Search for the cell housing the specified text and yield its [X, Y] center coordinate. 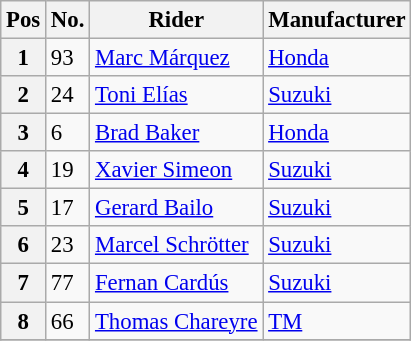
Rider [176, 20]
77 [68, 283]
Fernan Cardús [176, 283]
1 [24, 58]
2 [24, 95]
23 [68, 245]
Manufacturer [337, 20]
4 [24, 170]
No. [68, 20]
Xavier Simeon [176, 170]
Gerard Bailo [176, 208]
66 [68, 321]
Pos [24, 20]
19 [68, 170]
Marc Márquez [176, 58]
Brad Baker [176, 133]
Marcel Schrötter [176, 245]
7 [24, 283]
3 [24, 133]
Thomas Chareyre [176, 321]
5 [24, 208]
8 [24, 321]
Toni Elías [176, 95]
24 [68, 95]
17 [68, 208]
93 [68, 58]
TM [337, 321]
